Detect which cell encompasses the target text, then output its [x, y] center coordinate. 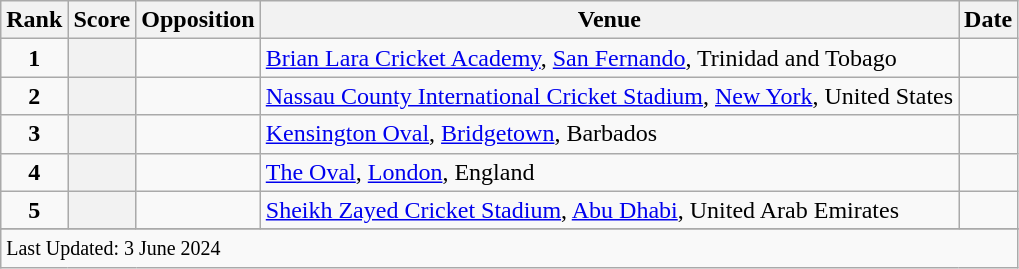
Rank [34, 20]
Date [988, 20]
Score [102, 20]
Last Updated: 3 June 2024 [510, 248]
Nassau County International Cricket Stadium, New York, United States [609, 96]
The Oval, London, England [609, 172]
5 [34, 210]
Venue [609, 20]
4 [34, 172]
Brian Lara Cricket Academy, San Fernando, Trinidad and Tobago [609, 58]
3 [34, 134]
Sheikh Zayed Cricket Stadium, Abu Dhabi, United Arab Emirates [609, 210]
Opposition [198, 20]
Kensington Oval, Bridgetown, Barbados [609, 134]
1 [34, 58]
2 [34, 96]
